From the cell containing the given text, extract its center point as [x, y] coordinate. 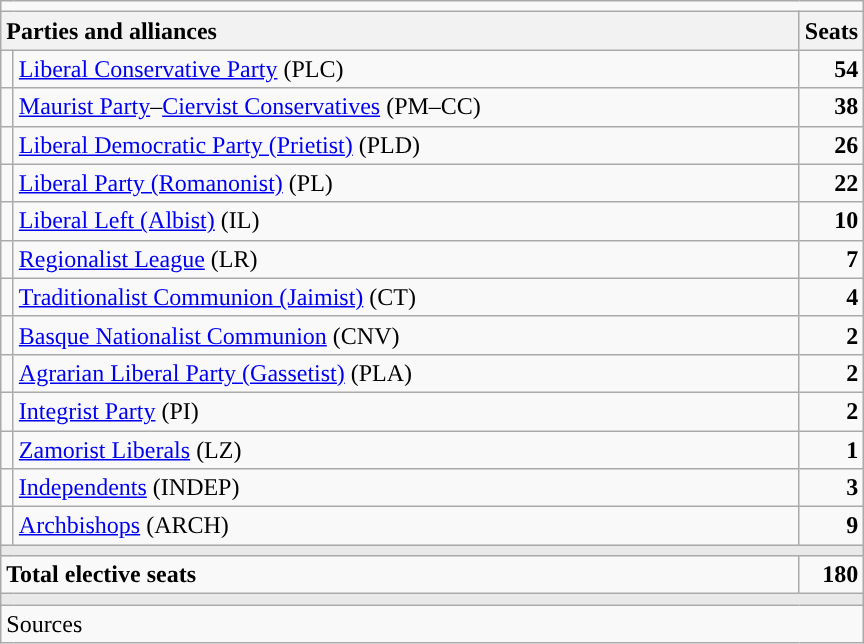
Parties and alliances [400, 31]
Liberal Conservative Party (PLC) [406, 69]
26 [831, 145]
Seats [831, 31]
22 [831, 183]
1 [831, 449]
Archbishops (ARCH) [406, 526]
10 [831, 221]
38 [831, 107]
7 [831, 259]
54 [831, 69]
Basque Nationalist Communion (CNV) [406, 335]
Liberal Party (Romanonist) (PL) [406, 183]
Agrarian Liberal Party (Gassetist) (PLA) [406, 373]
4 [831, 297]
Liberal Left (Albist) (IL) [406, 221]
3 [831, 488]
Liberal Democratic Party (Prietist) (PLD) [406, 145]
Regionalist League (LR) [406, 259]
Zamorist Liberals (LZ) [406, 449]
Maurist Party–Ciervist Conservatives (PM–CC) [406, 107]
Sources [432, 624]
Total elective seats [400, 575]
Traditionalist Communion (Jaimist) (CT) [406, 297]
180 [831, 575]
Integrist Party (PI) [406, 411]
Independents (INDEP) [406, 488]
9 [831, 526]
